Capture the cell that displays the provided text and extract its [X, Y] central coordinate. 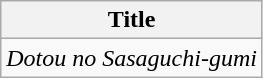
Dotou no Sasaguchi-gumi [132, 58]
Title [132, 20]
